Scan for the cell matching the given text and deliver its (x, y) coordinate at center. 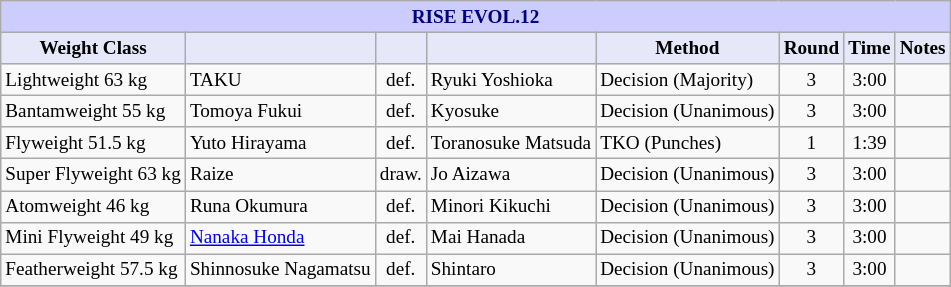
Time (870, 48)
Round (812, 48)
Minori Kikuchi (510, 206)
Shinnosuke Nagamatsu (280, 270)
Flyweight 51.5 kg (94, 143)
Lightweight 63 kg (94, 80)
1:39 (870, 143)
Notes (922, 48)
Yuto Hirayama (280, 143)
Bantamweight 55 kg (94, 111)
Mini Flyweight 49 kg (94, 238)
Toranosuke Matsuda (510, 143)
Method (688, 48)
Kyosuke (510, 111)
Super Flyweight 63 kg (94, 175)
Mai Hanada (510, 238)
TKO (Punches) (688, 143)
Weight Class (94, 48)
Tomoya Fukui (280, 111)
Shintaro (510, 270)
Runa Okumura (280, 206)
1 (812, 143)
Featherweight 57.5 kg (94, 270)
Jo Aizawa (510, 175)
Decision (Majority) (688, 80)
draw. (400, 175)
Ryuki Yoshioka (510, 80)
RISE EVOL.12 (476, 17)
Raize (280, 175)
Atomweight 46 kg (94, 206)
Nanaka Honda (280, 238)
TAKU (280, 80)
